Pinpoint the cell where the given text exists, returning its [X, Y] midpoint coordinate. 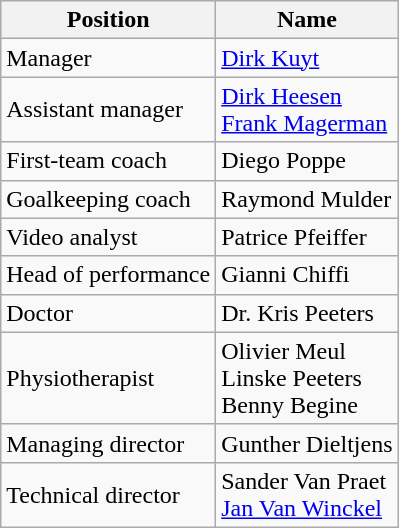
Gunther Dieltjens [307, 443]
Raymond Mulder [307, 199]
Manager [108, 58]
Gianni Chiffi [307, 275]
Dirk Kuyt [307, 58]
Olivier Meul Linske Peeters Benny Begine [307, 378]
Position [108, 20]
Name [307, 20]
Video analyst [108, 237]
First-team coach [108, 161]
Goalkeeping coach [108, 199]
Patrice Pfeiffer [307, 237]
Diego Poppe [307, 161]
Sander Van Praet Jan Van Winckel [307, 494]
Doctor [108, 313]
Dirk Heesen Frank Magerman [307, 110]
Physiotherapist [108, 378]
Technical director [108, 494]
Assistant manager [108, 110]
Managing director [108, 443]
Head of performance [108, 275]
Dr. Kris Peeters [307, 313]
